From the cell containing the given text, extract its center point as (x, y) coordinate. 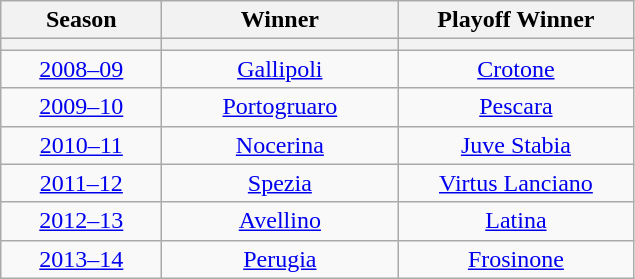
Gallipoli (280, 69)
Playoff Winner (516, 20)
Latina (516, 221)
Crotone (516, 69)
2010–11 (82, 145)
Spezia (280, 183)
2013–14 (82, 259)
2011–12 (82, 183)
2009–10 (82, 107)
Season (82, 20)
2012–13 (82, 221)
Pescara (516, 107)
Portogruaro (280, 107)
2008–09 (82, 69)
Nocerina (280, 145)
Virtus Lanciano (516, 183)
Winner (280, 20)
Perugia (280, 259)
Frosinone (516, 259)
Avellino (280, 221)
Juve Stabia (516, 145)
